Search for the cell housing the specified text and yield its [X, Y] center coordinate. 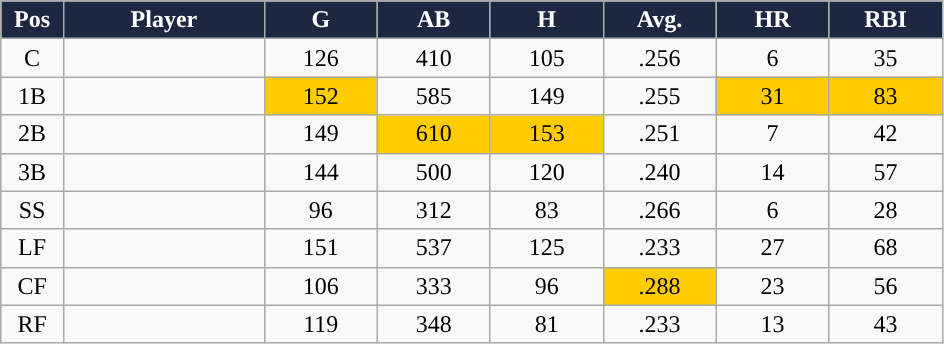
35 [886, 58]
HR [772, 20]
23 [772, 286]
153 [546, 134]
3B [32, 172]
.240 [660, 172]
1B [32, 96]
585 [434, 96]
AB [434, 20]
348 [434, 324]
312 [434, 210]
333 [434, 286]
56 [886, 286]
500 [434, 172]
.255 [660, 96]
Player [164, 20]
42 [886, 134]
2B [32, 134]
31 [772, 96]
.266 [660, 210]
57 [886, 172]
43 [886, 324]
106 [320, 286]
125 [546, 248]
LF [32, 248]
144 [320, 172]
SS [32, 210]
151 [320, 248]
105 [546, 58]
537 [434, 248]
610 [434, 134]
CF [32, 286]
68 [886, 248]
C [32, 58]
Avg. [660, 20]
14 [772, 172]
81 [546, 324]
.288 [660, 286]
120 [546, 172]
H [546, 20]
.256 [660, 58]
13 [772, 324]
410 [434, 58]
G [320, 20]
119 [320, 324]
28 [886, 210]
126 [320, 58]
.251 [660, 134]
27 [772, 248]
7 [772, 134]
Pos [32, 20]
RF [32, 324]
RBI [886, 20]
152 [320, 96]
